Return (X, Y) of the center of cell containing provided text 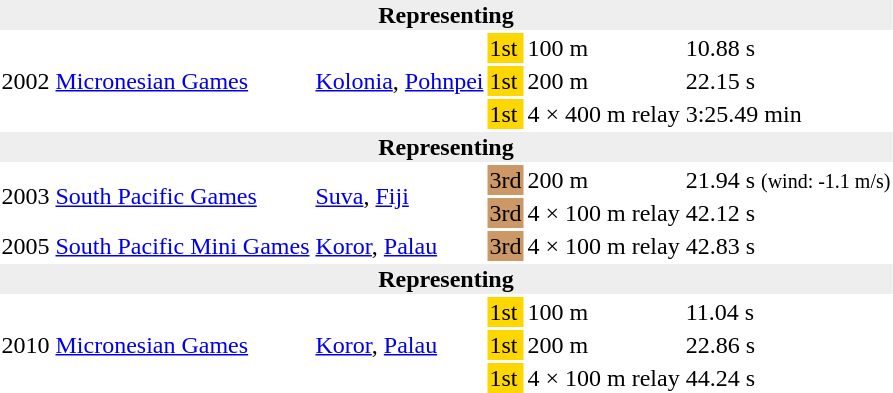
21.94 s (wind: -1.1 m/s) (788, 180)
2002 (26, 81)
Suva, Fiji (400, 196)
22.86 s (788, 345)
22.15 s (788, 81)
2010 (26, 345)
42.83 s (788, 246)
3:25.49 min (788, 114)
44.24 s (788, 378)
2003 (26, 196)
4 × 400 m relay (604, 114)
2005 (26, 246)
42.12 s (788, 213)
10.88 s (788, 48)
South Pacific Mini Games (182, 246)
Kolonia, Pohnpei (400, 81)
South Pacific Games (182, 196)
11.04 s (788, 312)
